Find where the given text appears and provide that cell's center as (x, y) coordinate. 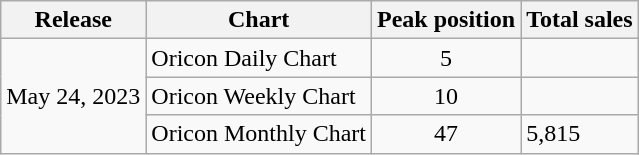
Oricon Weekly Chart (259, 96)
Total sales (580, 20)
May 24, 2023 (74, 96)
5 (446, 58)
Release (74, 20)
10 (446, 96)
Peak position (446, 20)
5,815 (580, 134)
Oricon Daily Chart (259, 58)
Chart (259, 20)
47 (446, 134)
Oricon Monthly Chart (259, 134)
